From the cell containing the given text, extract its center point as (X, Y) coordinate. 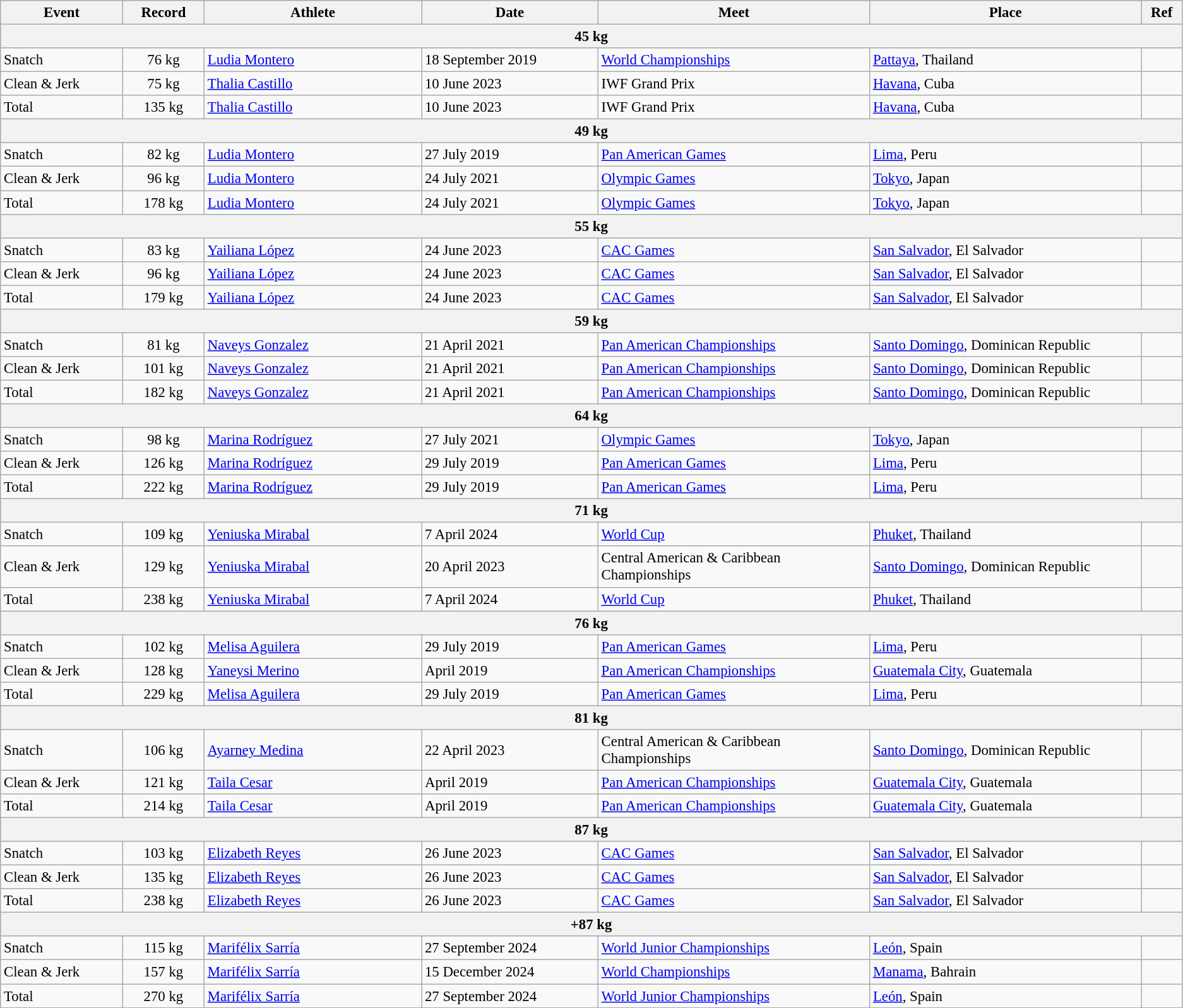
Ref (1162, 13)
75 kg (163, 84)
27 July 2021 (510, 440)
270 kg (163, 996)
102 kg (163, 646)
71 kg (591, 511)
98 kg (163, 440)
15 December 2024 (510, 972)
128 kg (163, 670)
126 kg (163, 463)
83 kg (163, 250)
20 April 2023 (510, 567)
64 kg (591, 416)
Place (1006, 13)
22 April 2023 (510, 750)
Yaneysi Merino (312, 670)
55 kg (591, 226)
182 kg (163, 392)
Event (62, 13)
82 kg (163, 155)
27 July 2019 (510, 155)
178 kg (163, 203)
101 kg (163, 369)
214 kg (163, 806)
229 kg (163, 694)
179 kg (163, 297)
49 kg (591, 131)
+87 kg (591, 925)
Ayarney Medina (312, 750)
106 kg (163, 750)
87 kg (591, 830)
129 kg (163, 567)
18 September 2019 (510, 60)
45 kg (591, 37)
157 kg (163, 972)
Record (163, 13)
Pattaya, Thailand (1006, 60)
115 kg (163, 949)
109 kg (163, 535)
Date (510, 13)
103 kg (163, 853)
Meet (734, 13)
59 kg (591, 321)
222 kg (163, 487)
Athlete (312, 13)
121 kg (163, 782)
Manama, Bahrain (1006, 972)
